Provide the (x, y) coordinate of the cell's center where the given text is located.  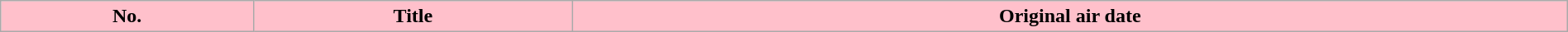
Original air date (1070, 16)
No. (127, 16)
Title (413, 16)
